Determine the (X, Y) coordinate at the center of the cell enclosing the given text.  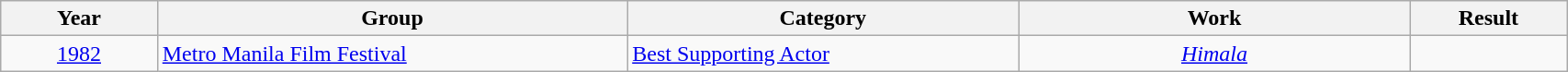
Metro Manila Film Festival (391, 54)
Himala (1214, 54)
Year (79, 18)
Work (1214, 18)
Category (823, 18)
Best Supporting Actor (823, 54)
Result (1488, 18)
1982 (79, 54)
Group (391, 18)
